Scan for the cell matching the given text and deliver its [x, y] coordinate at center. 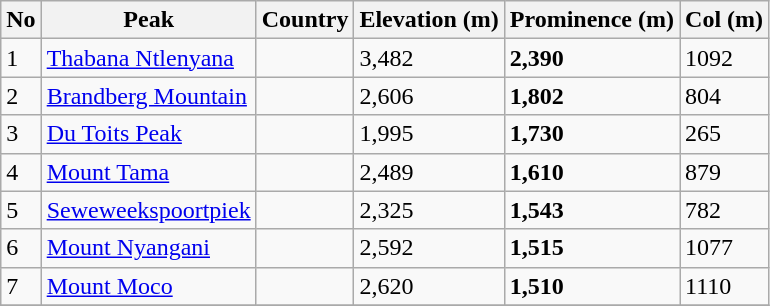
Col (m) [724, 20]
3,482 [429, 58]
1 [21, 58]
2,620 [429, 286]
Mount Nyangani [148, 248]
Mount Moco [148, 286]
2,606 [429, 96]
804 [724, 96]
2,325 [429, 210]
Country [305, 20]
2,592 [429, 248]
6 [21, 248]
5 [21, 210]
265 [724, 134]
Elevation (m) [429, 20]
Brandberg Mountain [148, 96]
Peak [148, 20]
1,730 [592, 134]
4 [21, 172]
1110 [724, 286]
782 [724, 210]
No [21, 20]
1,510 [592, 286]
1,515 [592, 248]
1,802 [592, 96]
879 [724, 172]
2,489 [429, 172]
2,390 [592, 58]
1,995 [429, 134]
7 [21, 286]
Thabana Ntlenyana [148, 58]
1077 [724, 248]
1,543 [592, 210]
1,610 [592, 172]
3 [21, 134]
Seweweekspoortpiek [148, 210]
Mount Tama [148, 172]
2 [21, 96]
1092 [724, 58]
Prominence (m) [592, 20]
Du Toits Peak [148, 134]
